From the cell containing the given text, extract its center point as (x, y) coordinate. 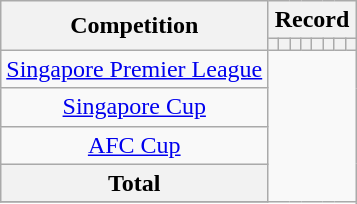
AFC Cup (134, 145)
Singapore Cup (134, 107)
Total (134, 183)
Singapore Premier League (134, 69)
Record (312, 20)
Competition (134, 26)
